Provide the [X, Y] coordinate of the cell's center where the given text is located.  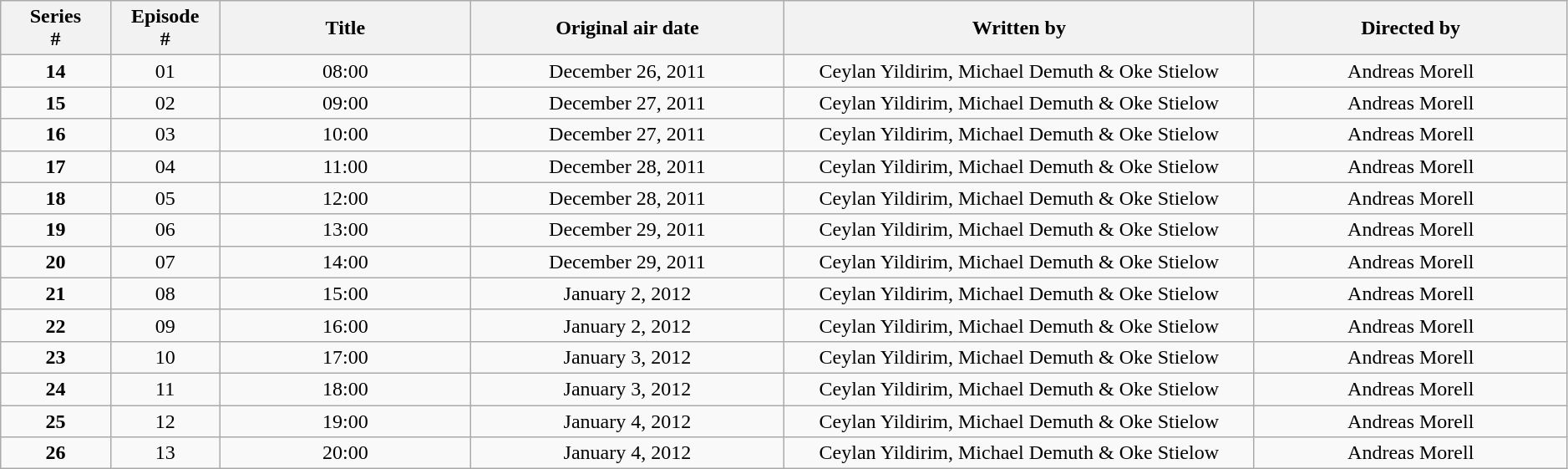
20 [55, 262]
12 [165, 421]
17 [55, 166]
08:00 [345, 71]
07 [165, 262]
03 [165, 135]
Episode# [165, 28]
20:00 [345, 453]
19 [55, 230]
22 [55, 325]
26 [55, 453]
16:00 [345, 325]
02 [165, 103]
16 [55, 135]
05 [165, 198]
13 [165, 453]
13:00 [345, 230]
01 [165, 71]
18 [55, 198]
10 [165, 357]
Series# [55, 28]
Directed by [1410, 28]
Title [345, 28]
10:00 [345, 135]
15:00 [345, 293]
09:00 [345, 103]
21 [55, 293]
24 [55, 389]
08 [165, 293]
11 [165, 389]
04 [165, 166]
17:00 [345, 357]
Written by [1019, 28]
25 [55, 421]
23 [55, 357]
11:00 [345, 166]
Original air date [627, 28]
09 [165, 325]
14 [55, 71]
12:00 [345, 198]
19:00 [345, 421]
18:00 [345, 389]
December 26, 2011 [627, 71]
06 [165, 230]
14:00 [345, 262]
15 [55, 103]
